Extract the (x, y) coordinate from the center of the cell holding the provided text.  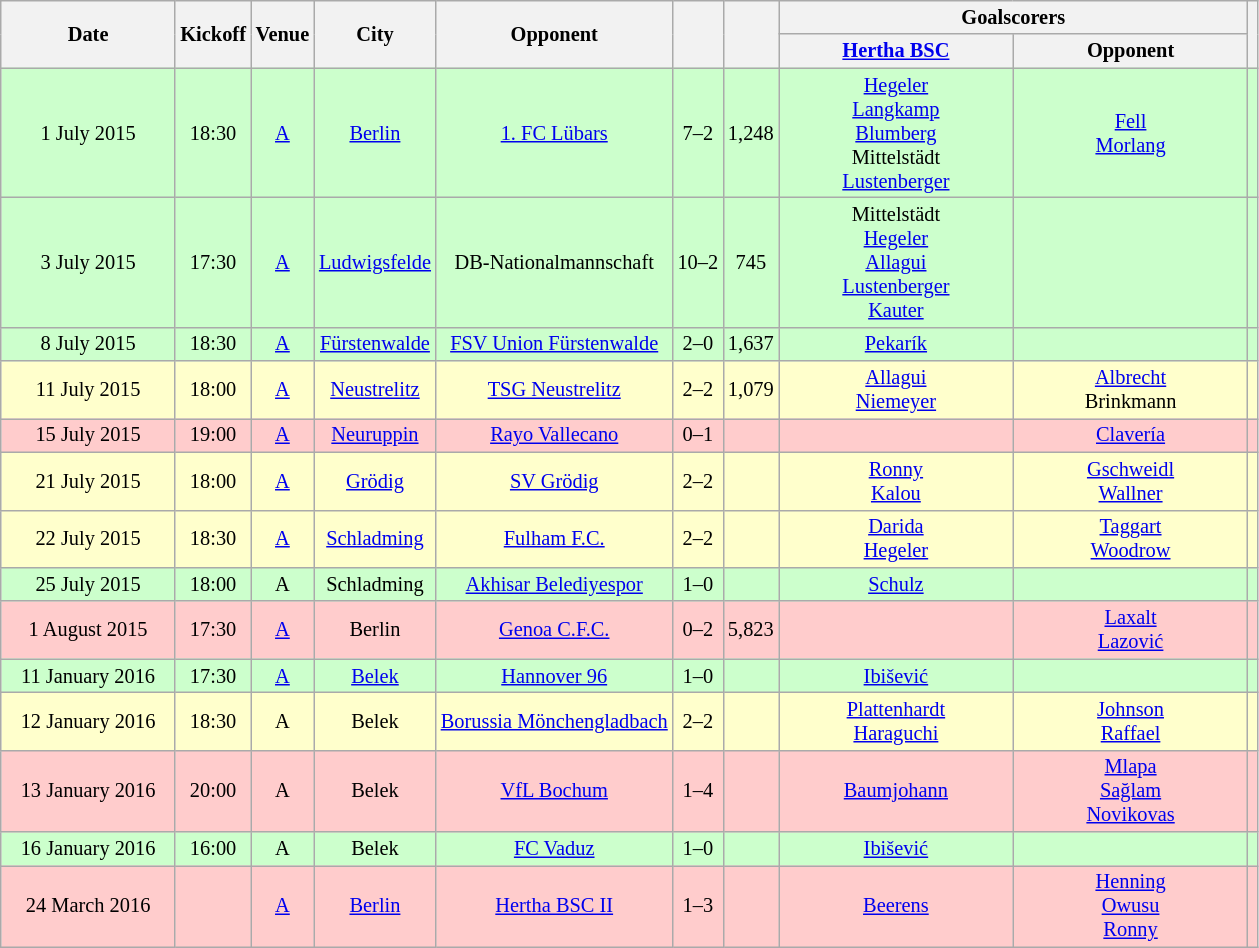
5,823 (751, 630)
10–2 (698, 262)
Fulham F.C. (554, 539)
16:00 (212, 849)
1–3 (698, 906)
12 January 2016 (88, 721)
DB-Nationalmannschaft (554, 262)
Allagui Niemeyer (896, 390)
Ludwigsfelde (375, 262)
1,637 (751, 344)
VfL Bochum (554, 791)
Darida Hegeler (896, 539)
Grödig (375, 481)
22 July 2015 (88, 539)
Ronny Kalou (896, 481)
Henning Owusu Ronny (1130, 906)
19:00 (212, 435)
Date (88, 34)
0–2 (698, 630)
Genoa C.F.C. (554, 630)
Hertha BSC (896, 51)
Johnson Raffael (1130, 721)
2–0 (698, 344)
11 January 2016 (88, 676)
Albrecht Brinkmann (1130, 390)
Borussia Mönchengladbach (554, 721)
11 July 2015 (88, 390)
Gschweidl Wallner (1130, 481)
Pekarík (896, 344)
Clavería (1130, 435)
25 July 2015 (88, 584)
Kickoff (212, 34)
1,248 (751, 133)
8 July 2015 (88, 344)
SV Grödig (554, 481)
Rayo Vallecano (554, 435)
21 July 2015 (88, 481)
1–4 (698, 791)
7–2 (698, 133)
Hegeler Langkamp Blumberg Mittelstädt Lustenberger (896, 133)
Taggart Woodrow (1130, 539)
1,079 (751, 390)
Fell Morlang (1130, 133)
Plattenhardt Haraguchi (896, 721)
Hertha BSC II (554, 906)
15 July 2015 (88, 435)
Neustrelitz (375, 390)
Laxalt Lazović (1130, 630)
3 July 2015 (88, 262)
Venue (282, 34)
Mittelstädt Hegeler Allagui Lustenberger Kauter (896, 262)
1 August 2015 (88, 630)
FSV Union Fürstenwalde (554, 344)
1. FC Lübars (554, 133)
0–1 (698, 435)
Akhisar Belediyespor (554, 584)
Schulz (896, 584)
FC Vaduz (554, 849)
24 March 2016 (88, 906)
1 July 2015 (88, 133)
16 January 2016 (88, 849)
TSG Neustrelitz (554, 390)
Baumjohann (896, 791)
City (375, 34)
Neuruppin (375, 435)
745 (751, 262)
Goalscorers (1014, 17)
13 January 2016 (88, 791)
Mlapa Sağlam Novikovas (1130, 791)
Hannover 96 (554, 676)
Beerens (896, 906)
Fürstenwalde (375, 344)
20:00 (212, 791)
